For the text-containing cell, return its midpoint in (X, Y) coordinate format. 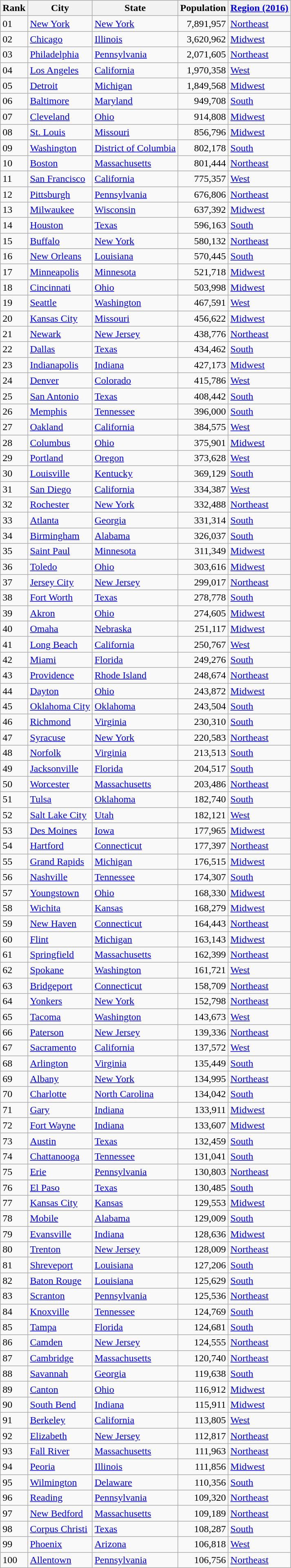
248,674 (203, 675)
127,206 (203, 1265)
274,605 (203, 613)
35 (14, 551)
82 (14, 1281)
Sacramento (60, 1048)
139,336 (203, 1032)
37 (14, 582)
45 (14, 707)
503,998 (203, 287)
83 (14, 1296)
Worcester (60, 784)
Rhode Island (135, 675)
65 (14, 1017)
375,901 (203, 442)
163,143 (203, 939)
Atlanta (60, 520)
Knoxville (60, 1312)
24 (14, 380)
Oregon (135, 458)
111,963 (203, 1451)
97 (14, 1513)
San Antonio (60, 396)
79 (14, 1234)
128,636 (203, 1234)
Los Angeles (60, 70)
137,572 (203, 1048)
Tacoma (60, 1017)
67 (14, 1048)
161,721 (203, 970)
Long Beach (60, 644)
50 (14, 784)
85 (14, 1327)
177,965 (203, 830)
Savannah (60, 1374)
91 (14, 1420)
Arlington (60, 1063)
38 (14, 598)
61 (14, 955)
164,443 (203, 923)
162,399 (203, 955)
143,673 (203, 1017)
176,515 (203, 861)
11 (14, 179)
72 (14, 1125)
87 (14, 1358)
120,740 (203, 1358)
Dallas (60, 349)
Austin (60, 1141)
Detroit (60, 86)
134,995 (203, 1079)
580,132 (203, 241)
801,444 (203, 163)
Grand Rapids (60, 861)
1,849,568 (203, 86)
North Carolina (135, 1094)
81 (14, 1265)
Evansville (60, 1234)
19 (14, 303)
521,718 (203, 272)
415,786 (203, 380)
100 (14, 1560)
73 (14, 1141)
Columbus (60, 442)
66 (14, 1032)
Colorado (135, 380)
949,708 (203, 101)
113,805 (203, 1420)
52 (14, 815)
30 (14, 474)
129,009 (203, 1219)
57 (14, 892)
125,536 (203, 1296)
Fall River (60, 1451)
332,488 (203, 505)
23 (14, 365)
177,397 (203, 846)
Portland (60, 458)
174,307 (203, 877)
676,806 (203, 194)
25 (14, 396)
311,349 (203, 551)
76 (14, 1188)
Wilmington (60, 1482)
City (60, 8)
68 (14, 1063)
119,638 (203, 1374)
Minneapolis (60, 272)
San Diego (60, 489)
106,818 (203, 1544)
Milwaukee (60, 210)
Phoenix (60, 1544)
Arizona (135, 1544)
62 (14, 970)
54 (14, 846)
Wichita (60, 908)
Saint Paul (60, 551)
15 (14, 241)
396,000 (203, 411)
21 (14, 334)
Region (2016) (260, 8)
Omaha (60, 629)
69 (14, 1079)
Youngstown (60, 892)
1,970,358 (203, 70)
Charlotte (60, 1094)
05 (14, 86)
17 (14, 272)
Yonkers (60, 1001)
60 (14, 939)
77 (14, 1203)
Miami (60, 660)
Philadelphia (60, 55)
125,629 (203, 1281)
Delaware (135, 1482)
49 (14, 769)
Canton (60, 1389)
90 (14, 1405)
Utah (135, 815)
96 (14, 1498)
Chattanooga (60, 1156)
12 (14, 194)
Corpus Christi (60, 1529)
20 (14, 318)
Tulsa (60, 799)
250,767 (203, 644)
86 (14, 1343)
43 (14, 675)
115,911 (203, 1405)
130,803 (203, 1172)
28 (14, 442)
Chicago (60, 39)
251,117 (203, 629)
93 (14, 1451)
Akron (60, 613)
89 (14, 1389)
133,607 (203, 1125)
St. Louis (60, 132)
856,796 (203, 132)
Oklahoma City (60, 707)
110,356 (203, 1482)
Rank (14, 8)
130,485 (203, 1188)
Mobile (60, 1219)
Indianapolis (60, 365)
124,769 (203, 1312)
Fort Worth (60, 598)
02 (14, 39)
Providence (60, 675)
Dayton (60, 691)
84 (14, 1312)
55 (14, 861)
213,513 (203, 753)
Wisconsin (135, 210)
51 (14, 799)
Memphis (60, 411)
802,178 (203, 148)
10 (14, 163)
204,517 (203, 769)
109,320 (203, 1498)
42 (14, 660)
129,553 (203, 1203)
Shreveport (60, 1265)
131,041 (203, 1156)
Allentown (60, 1560)
Springfield (60, 955)
San Francisco (60, 179)
88 (14, 1374)
Iowa (135, 830)
243,504 (203, 707)
Scranton (60, 1296)
299,017 (203, 582)
124,555 (203, 1343)
33 (14, 520)
Syracuse (60, 738)
Cincinnati (60, 287)
16 (14, 256)
Houston (60, 225)
Reading (60, 1498)
384,575 (203, 427)
112,817 (203, 1435)
111,856 (203, 1467)
434,462 (203, 349)
Jersey City (60, 582)
Berkeley (60, 1420)
39 (14, 613)
New Orleans (60, 256)
80 (14, 1250)
158,709 (203, 986)
Maryland (135, 101)
132,459 (203, 1141)
34 (14, 536)
467,591 (203, 303)
70 (14, 1094)
427,173 (203, 365)
3,620,962 (203, 39)
Jacksonville (60, 769)
31 (14, 489)
Salt Lake City (60, 815)
99 (14, 1544)
775,357 (203, 179)
109,189 (203, 1513)
408,442 (203, 396)
456,622 (203, 318)
Baton Rouge (60, 1281)
District of Columbia (135, 148)
914,808 (203, 117)
63 (14, 986)
Richmond (60, 722)
Albany (60, 1079)
48 (14, 753)
27 (14, 427)
41 (14, 644)
Cleveland (60, 117)
18 (14, 287)
331,314 (203, 520)
203,486 (203, 784)
Toledo (60, 567)
Spokane (60, 970)
303,616 (203, 567)
95 (14, 1482)
Pittsburgh (60, 194)
Erie (60, 1172)
Population (203, 8)
168,330 (203, 892)
14 (14, 225)
58 (14, 908)
Nashville (60, 877)
Nebraska (135, 629)
32 (14, 505)
135,449 (203, 1063)
71 (14, 1110)
47 (14, 738)
56 (14, 877)
438,776 (203, 334)
Hartford (60, 846)
Baltimore (60, 101)
22 (14, 349)
182,121 (203, 815)
36 (14, 567)
Cambridge (60, 1358)
Seattle (60, 303)
98 (14, 1529)
116,912 (203, 1389)
7,891,957 (203, 24)
01 (14, 24)
128,009 (203, 1250)
596,163 (203, 225)
04 (14, 70)
124,681 (203, 1327)
Kentucky (135, 474)
06 (14, 101)
59 (14, 923)
El Paso (60, 1188)
Flint (60, 939)
Des Moines (60, 830)
29 (14, 458)
220,583 (203, 738)
Buffalo (60, 241)
Trenton (60, 1250)
Birmingham (60, 536)
570,445 (203, 256)
Camden (60, 1343)
Louisville (60, 474)
46 (14, 722)
637,392 (203, 210)
373,628 (203, 458)
278,778 (203, 598)
State (135, 8)
44 (14, 691)
230,310 (203, 722)
New Haven (60, 923)
Gary (60, 1110)
134,042 (203, 1094)
South Bend (60, 1405)
53 (14, 830)
64 (14, 1001)
78 (14, 1219)
Oakland (60, 427)
26 (14, 411)
74 (14, 1156)
03 (14, 55)
249,276 (203, 660)
Denver (60, 380)
2,071,605 (203, 55)
75 (14, 1172)
243,872 (203, 691)
106,756 (203, 1560)
Fort Wayne (60, 1125)
92 (14, 1435)
09 (14, 148)
334,387 (203, 489)
94 (14, 1467)
182,740 (203, 799)
Bridgeport (60, 986)
Rochester (60, 505)
369,129 (203, 474)
Elizabeth (60, 1435)
Norfolk (60, 753)
40 (14, 629)
Tampa (60, 1327)
New Bedford (60, 1513)
Paterson (60, 1032)
Peoria (60, 1467)
326,037 (203, 536)
152,798 (203, 1001)
Newark (60, 334)
168,279 (203, 908)
133,911 (203, 1110)
108,287 (203, 1529)
Boston (60, 163)
08 (14, 132)
07 (14, 117)
13 (14, 210)
